Output the (X, Y) coordinate of the center of the cell containing the given text.  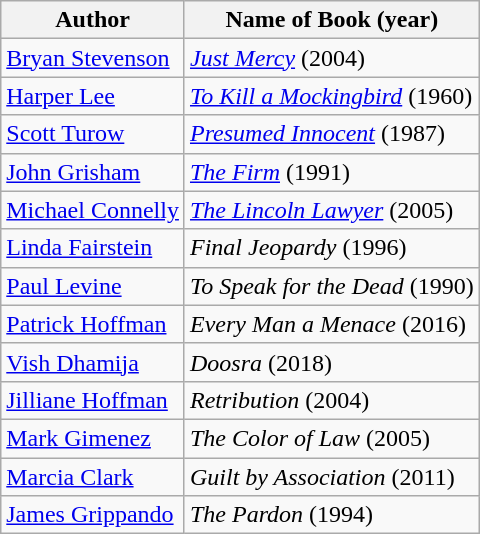
The Lincoln Lawyer (2005) (332, 210)
Jilliane Hoffman (93, 400)
John Grisham (93, 172)
Every Man a Menace (2016) (332, 324)
To Kill a Mockingbird (1960) (332, 96)
Marcia Clark (93, 477)
To Speak for the Dead (1990) (332, 286)
Michael Connelly (93, 210)
Final Jeopardy (1996) (332, 248)
Just Mercy (2004) (332, 58)
The Firm (1991) (332, 172)
Harper Lee (93, 96)
Bryan Stevenson (93, 58)
Linda Fairstein (93, 248)
Author (93, 20)
Guilt by Association (2011) (332, 477)
Doosra (2018) (332, 362)
Scott Turow (93, 134)
The Color of Law (2005) (332, 438)
The Pardon (1994) (332, 515)
Retribution (2004) (332, 400)
Presumed Innocent (1987) (332, 134)
Paul Levine (93, 286)
Patrick Hoffman (93, 324)
Name of Book (year) (332, 20)
Mark Gimenez (93, 438)
James Grippando (93, 515)
Vish Dhamija (93, 362)
